Search for the cell housing the specified text and yield its [X, Y] center coordinate. 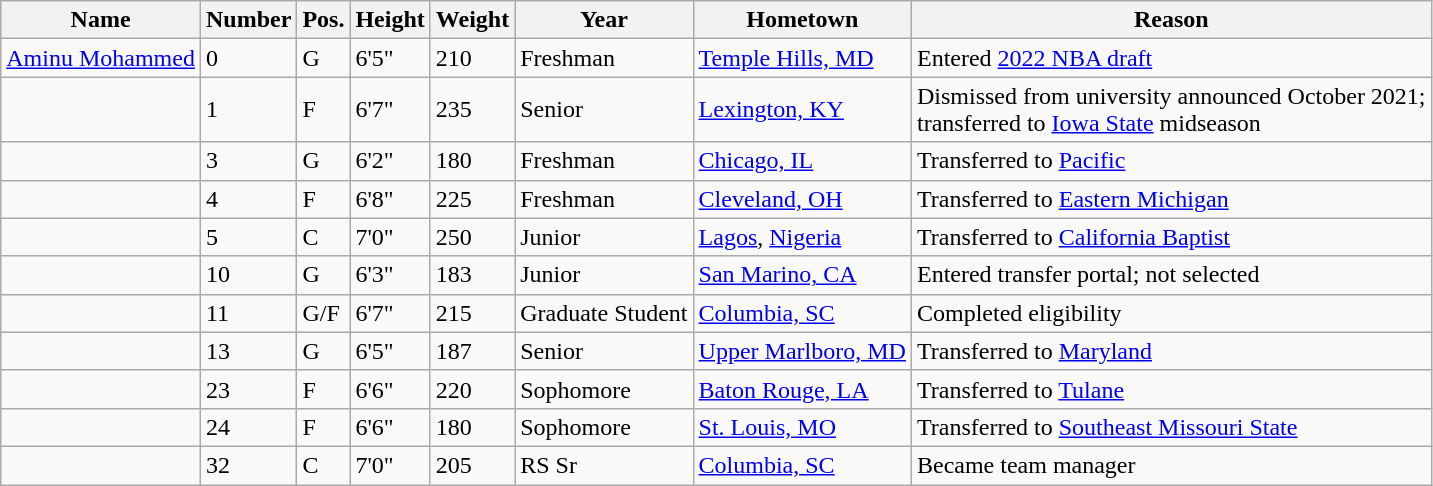
Transferred to California Baptist [1171, 237]
1 [248, 110]
Number [248, 20]
250 [472, 237]
6'2" [390, 161]
210 [472, 58]
Completed eligibility [1171, 313]
Dismissed from university announced October 2021; transferred to Iowa State midseason [1171, 110]
Entered 2022 NBA draft [1171, 58]
Name [101, 20]
187 [472, 351]
6'8" [390, 199]
Year [604, 20]
23 [248, 389]
24 [248, 427]
32 [248, 465]
Reason [1171, 20]
San Marino, CA [802, 275]
Chicago, IL [802, 161]
Hometown [802, 20]
Transferred to Southeast Missouri State [1171, 427]
Baton Rouge, LA [802, 389]
215 [472, 313]
RS Sr [604, 465]
6'3" [390, 275]
5 [248, 237]
11 [248, 313]
205 [472, 465]
3 [248, 161]
Lagos, Nigeria [802, 237]
Entered transfer portal; not selected [1171, 275]
Transferred to Tulane [1171, 389]
Transferred to Eastern Michigan [1171, 199]
Temple Hills, MD [802, 58]
Weight [472, 20]
13 [248, 351]
Aminu Mohammed [101, 58]
St. Louis, MO [802, 427]
10 [248, 275]
220 [472, 389]
Cleveland, OH [802, 199]
183 [472, 275]
Lexington, KY [802, 110]
G/F [324, 313]
4 [248, 199]
Graduate Student [604, 313]
Transferred to Maryland [1171, 351]
Pos. [324, 20]
Upper Marlboro, MD [802, 351]
Transferred to Pacific [1171, 161]
235 [472, 110]
Became team manager [1171, 465]
0 [248, 58]
225 [472, 199]
Height [390, 20]
